Determine the (X, Y) coordinate at the center of the cell enclosing the given text.  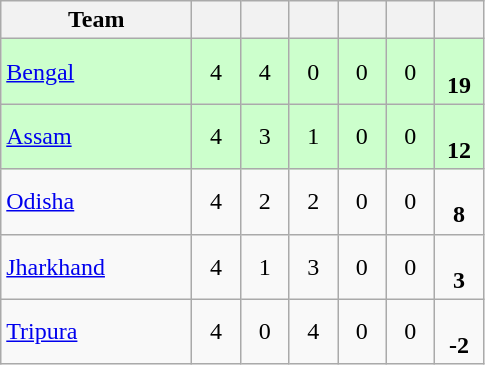
Jharkhand (96, 266)
Assam (96, 136)
-2 (460, 332)
Odisha (96, 202)
19 (460, 72)
12 (460, 136)
8 (460, 202)
Tripura (96, 332)
Bengal (96, 72)
Team (96, 20)
